Find where the given text appears and provide that cell's center as [X, Y] coordinate. 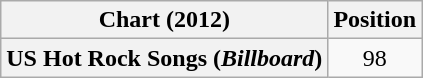
US Hot Rock Songs (Billboard) [164, 58]
Position [375, 20]
Chart (2012) [164, 20]
98 [375, 58]
